Return the (X, Y) coordinate for the center point of the cell that contains the specified text.  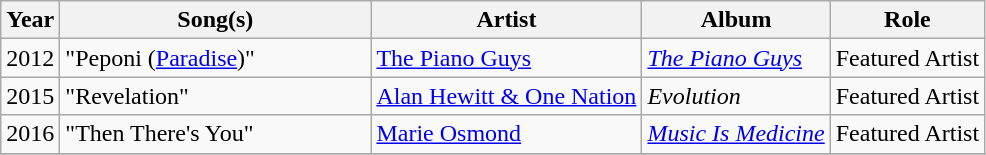
"Then There's You" (216, 134)
Music Is Medicine (736, 134)
Album (736, 20)
"Revelation" (216, 96)
2012 (30, 58)
Artist (506, 20)
2016 (30, 134)
Role (907, 20)
Song(s) (216, 20)
Evolution (736, 96)
Year (30, 20)
Marie Osmond (506, 134)
Alan Hewitt & One Nation (506, 96)
"Peponi (Paradise)" (216, 58)
2015 (30, 96)
